From the cell containing the given text, extract its center point as [X, Y] coordinate. 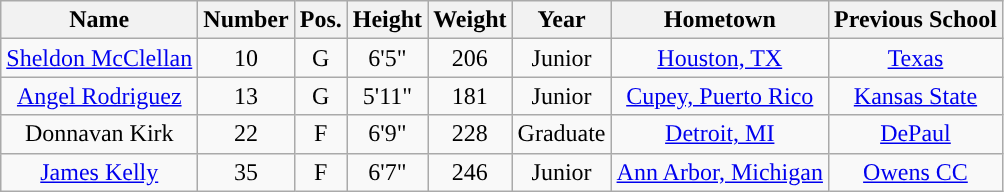
Ann Arbor, Michigan [720, 172]
Year [562, 20]
Number [246, 20]
Owens CC [915, 172]
Angel Rodriguez [100, 96]
Cupey, Puerto Rico [720, 96]
10 [246, 58]
Graduate [562, 134]
Previous School [915, 20]
181 [470, 96]
Houston, TX [720, 58]
Pos. [320, 20]
Height [387, 20]
Sheldon McClellan [100, 58]
35 [246, 172]
5'11" [387, 96]
DePaul [915, 134]
Donnavan Kirk [100, 134]
13 [246, 96]
6'9" [387, 134]
246 [470, 172]
6'5" [387, 58]
Detroit, MI [720, 134]
Texas [915, 58]
Hometown [720, 20]
Name [100, 20]
Kansas State [915, 96]
James Kelly [100, 172]
Weight [470, 20]
228 [470, 134]
6'7" [387, 172]
206 [470, 58]
22 [246, 134]
